Return the [X, Y] coordinate for the center point of the cell that contains the specified text.  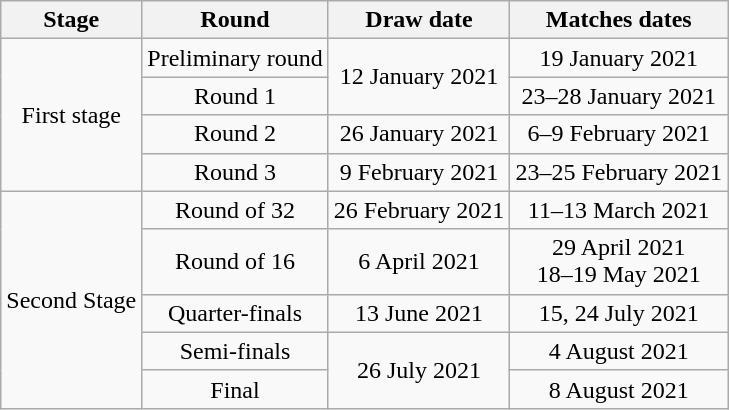
19 January 2021 [619, 58]
Matches dates [619, 20]
Round [235, 20]
Round of 32 [235, 210]
8 August 2021 [619, 389]
4 August 2021 [619, 351]
Stage [72, 20]
First stage [72, 115]
Semi-finals [235, 351]
6 April 2021 [419, 262]
23–28 January 2021 [619, 96]
26 February 2021 [419, 210]
Final [235, 389]
Round 3 [235, 172]
15, 24 July 2021 [619, 313]
26 January 2021 [419, 134]
Round 2 [235, 134]
9 February 2021 [419, 172]
11–13 March 2021 [619, 210]
Preliminary round [235, 58]
Round of 16 [235, 262]
Draw date [419, 20]
12 January 2021 [419, 77]
29 April 202118–19 May 2021 [619, 262]
Quarter-finals [235, 313]
Second Stage [72, 300]
Round 1 [235, 96]
26 July 2021 [419, 370]
6–9 February 2021 [619, 134]
13 June 2021 [419, 313]
23–25 February 2021 [619, 172]
